Identify which cell holds the provided text, then report its (X, Y) central coordinate. 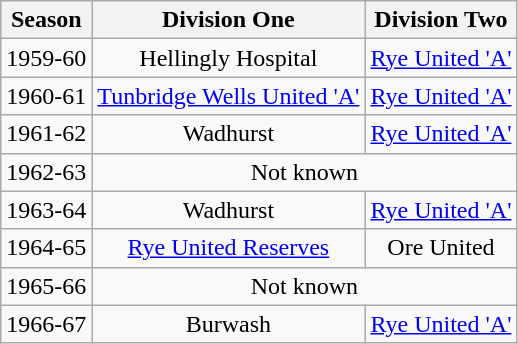
1961-62 (46, 134)
1960-61 (46, 96)
1965-66 (46, 286)
Ore United (441, 248)
Rye United Reserves (228, 248)
Division Two (441, 20)
1963-64 (46, 210)
Division One (228, 20)
1959-60 (46, 58)
Season (46, 20)
Hellingly Hospital (228, 58)
1962-63 (46, 172)
Tunbridge Wells United 'A' (228, 96)
1964-65 (46, 248)
Burwash (228, 324)
1966-67 (46, 324)
